Search for the cell housing the specified text and yield its (X, Y) center coordinate. 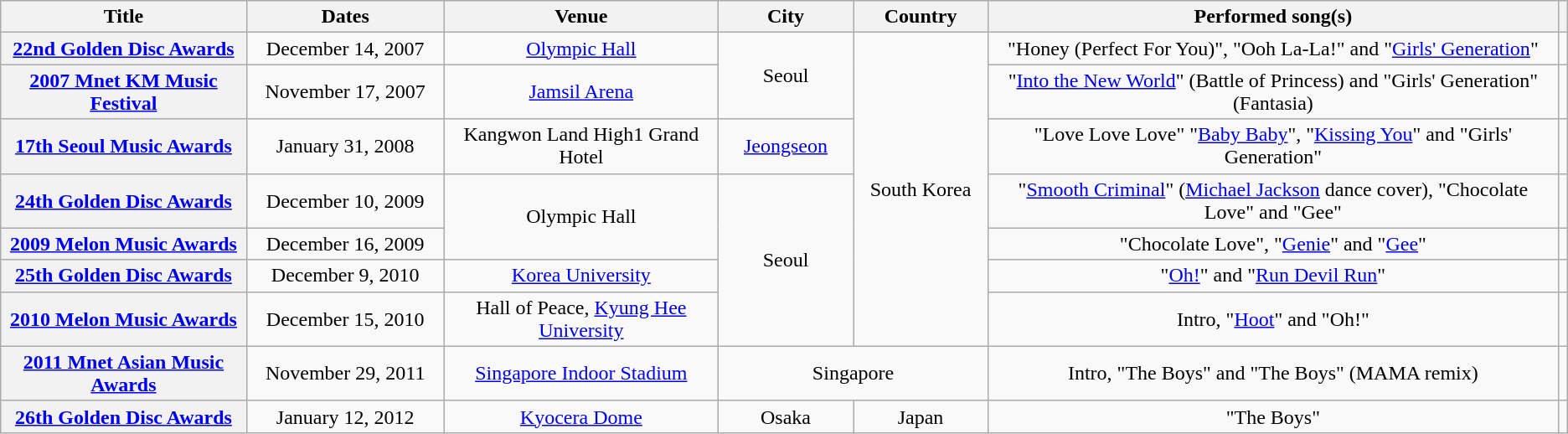
Title (124, 17)
January 12, 2012 (345, 416)
17th Seoul Music Awards (124, 146)
Venue (581, 17)
2010 Melon Music Awards (124, 318)
"Smooth Criminal" (Michael Jackson dance cover), "Chocolate Love" and "Gee" (1273, 201)
"The Boys" (1273, 416)
22nd Golden Disc Awards (124, 49)
Singapore Indoor Stadium (581, 374)
2009 Melon Music Awards (124, 244)
Singapore (853, 374)
"Chocolate Love", "Genie" and "Gee" (1273, 244)
Kangwon Land High1 Grand Hotel (581, 146)
City (786, 17)
January 31, 2008 (345, 146)
Country (921, 17)
Kyocera Dome (581, 416)
Korea University (581, 276)
Intro, "Hoot" and "Oh!" (1273, 318)
December 9, 2010 (345, 276)
Jamsil Arena (581, 92)
Dates (345, 17)
Osaka (786, 416)
"Love Love Love" "Baby Baby", "Kissing You" and "Girls' Generation" (1273, 146)
December 15, 2010 (345, 318)
Performed song(s) (1273, 17)
Intro, "The Boys" and "The Boys" (MAMA remix) (1273, 374)
Jeongseon (786, 146)
December 14, 2007 (345, 49)
"Oh!" and "Run Devil Run" (1273, 276)
November 29, 2011 (345, 374)
2011 Mnet Asian Music Awards (124, 374)
25th Golden Disc Awards (124, 276)
"Honey (Perfect For You)", "Ooh La-La!" and "Girls' Generation" (1273, 49)
26th Golden Disc Awards (124, 416)
2007 Mnet KM Music Festival (124, 92)
December 16, 2009 (345, 244)
"Into the New World" (Battle of Princess) and "Girls' Generation" (Fantasia) (1273, 92)
Hall of Peace, Kyung Hee University (581, 318)
24th Golden Disc Awards (124, 201)
December 10, 2009 (345, 201)
November 17, 2007 (345, 92)
South Korea (921, 189)
Japan (921, 416)
